Locate the cell with the specified text and output its (X, Y) center coordinate. 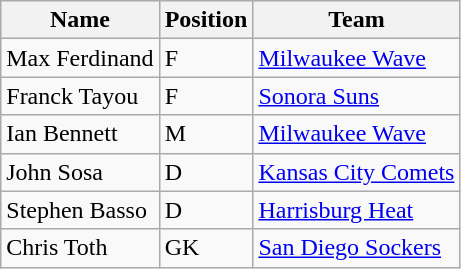
GK (206, 248)
Franck Tayou (80, 96)
Harrisburg Heat (356, 210)
Chris Toth (80, 248)
Stephen Basso (80, 210)
Position (206, 20)
Max Ferdinand (80, 58)
Team (356, 20)
San Diego Sockers (356, 248)
Kansas City Comets (356, 172)
Ian Bennett (80, 134)
John Sosa (80, 172)
Sonora Suns (356, 96)
M (206, 134)
Name (80, 20)
